Locate the cell with the specified text and output its [x, y] center coordinate. 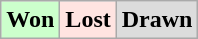
Lost [88, 20]
Drawn [157, 20]
Won [30, 20]
